Pinpoint the cell where the given text exists, returning its (x, y) midpoint coordinate. 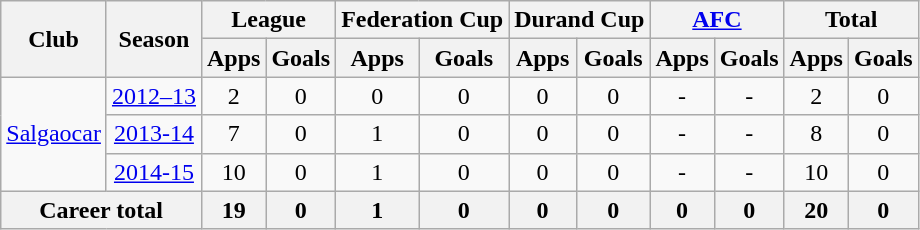
8 (816, 134)
Salgaocar (54, 134)
Club (54, 39)
19 (233, 210)
2013-14 (154, 134)
Total (851, 20)
2012–13 (154, 96)
AFC (717, 20)
2014-15 (154, 172)
7 (233, 134)
Career total (102, 210)
League (268, 20)
Season (154, 39)
20 (816, 210)
Durand Cup (580, 20)
Federation Cup (422, 20)
